Detect which cell encompasses the target text, then output its [X, Y] center coordinate. 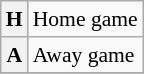
A [14, 55]
H [14, 19]
Away game [86, 55]
Home game [86, 19]
